Extract the (x, y) coordinate from the center of the cell holding the provided text.  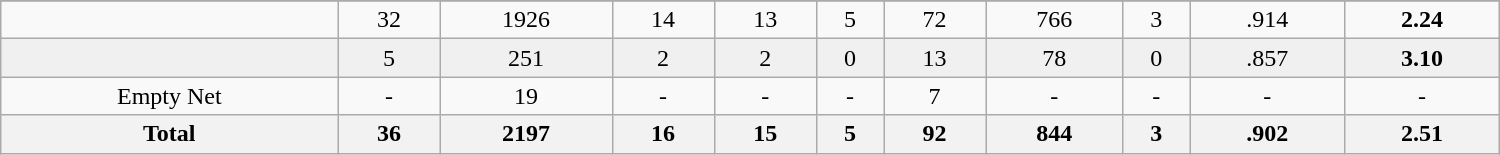
Empty Net (170, 96)
2.24 (1422, 20)
32 (389, 20)
844 (1054, 134)
251 (526, 58)
19 (526, 96)
36 (389, 134)
72 (935, 20)
92 (935, 134)
14 (663, 20)
.857 (1268, 58)
1926 (526, 20)
78 (1054, 58)
.902 (1268, 134)
Total (170, 134)
.914 (1268, 20)
2197 (526, 134)
7 (935, 96)
3.10 (1422, 58)
15 (765, 134)
766 (1054, 20)
16 (663, 134)
2.51 (1422, 134)
